Return (X, Y) of the center of cell containing provided text 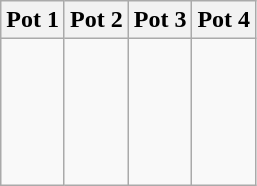
Pot 3 (160, 20)
Pot 2 (96, 20)
Pot 1 (33, 20)
Pot 4 (224, 20)
